Extract the [x, y] coordinate from the center of the cell holding the provided text.  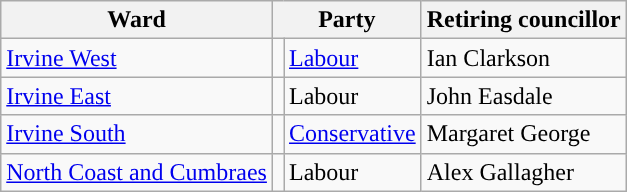
Ian Clarkson [524, 58]
Conservative [353, 134]
Margaret George [524, 134]
Alex Gallagher [524, 172]
John Easdale [524, 96]
North Coast and Cumbraes [137, 172]
Irvine West [137, 58]
Party [346, 20]
Irvine South [137, 134]
Retiring councillor [524, 20]
Ward [137, 20]
Irvine East [137, 96]
